For the text-containing cell, return its midpoint in [x, y] coordinate format. 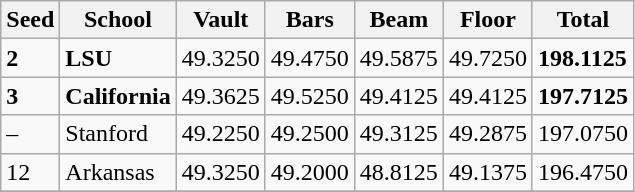
49.4750 [310, 58]
49.2000 [310, 172]
2 [30, 58]
49.5875 [398, 58]
49.2250 [220, 134]
Floor [488, 20]
197.0750 [582, 134]
Seed [30, 20]
49.2875 [488, 134]
49.2500 [310, 134]
Total [582, 20]
49.5250 [310, 96]
Bars [310, 20]
3 [30, 96]
12 [30, 172]
48.8125 [398, 172]
School [118, 20]
LSU [118, 58]
– [30, 134]
49.1375 [488, 172]
49.3125 [398, 134]
196.4750 [582, 172]
Beam [398, 20]
49.3625 [220, 96]
California [118, 96]
197.7125 [582, 96]
198.1125 [582, 58]
49.7250 [488, 58]
Arkansas [118, 172]
Stanford [118, 134]
Vault [220, 20]
